Return (X, Y) of the center of cell containing provided text 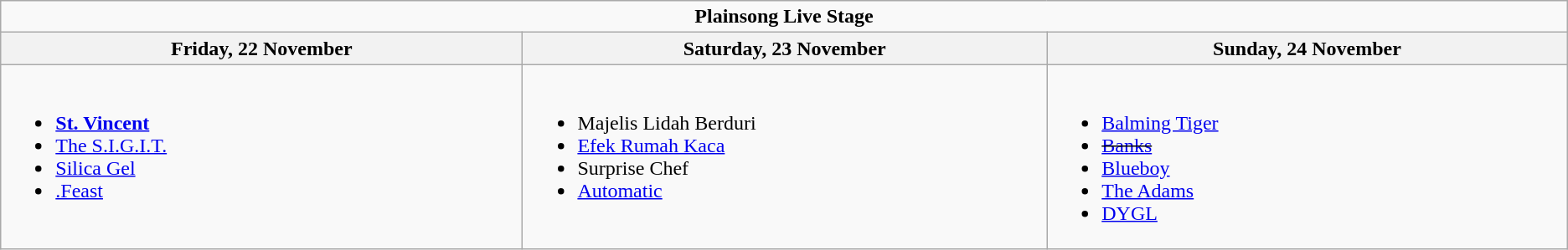
Plainsong Live Stage (784, 17)
Sunday, 24 November (1308, 48)
Saturday, 23 November (785, 48)
Majelis Lidah Berduri Efek Rumah Kaca Surprise ChefAutomatic (785, 157)
Friday, 22 November (261, 48)
St. VincentThe S.I.G.I.T.Silica Gel.Feast (261, 157)
Balming TigerBanksBlueboyThe AdamsDYGL (1308, 157)
